For the text-containing cell, return its midpoint in [X, Y] coordinate format. 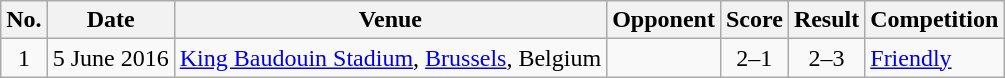
Result [826, 20]
Venue [390, 20]
5 June 2016 [110, 58]
Score [754, 20]
1 [24, 58]
Opponent [664, 20]
Date [110, 20]
King Baudouin Stadium, Brussels, Belgium [390, 58]
Friendly [934, 58]
2–3 [826, 58]
Competition [934, 20]
2–1 [754, 58]
No. [24, 20]
